Identify which cell holds the provided text, then report its (x, y) central coordinate. 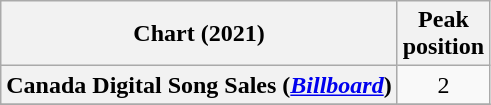
Chart (2021) (199, 34)
Canada Digital Song Sales (Billboard) (199, 85)
Peakposition (443, 34)
2 (443, 85)
